Determine the [X, Y] coordinate at the center of the cell enclosing the given text.  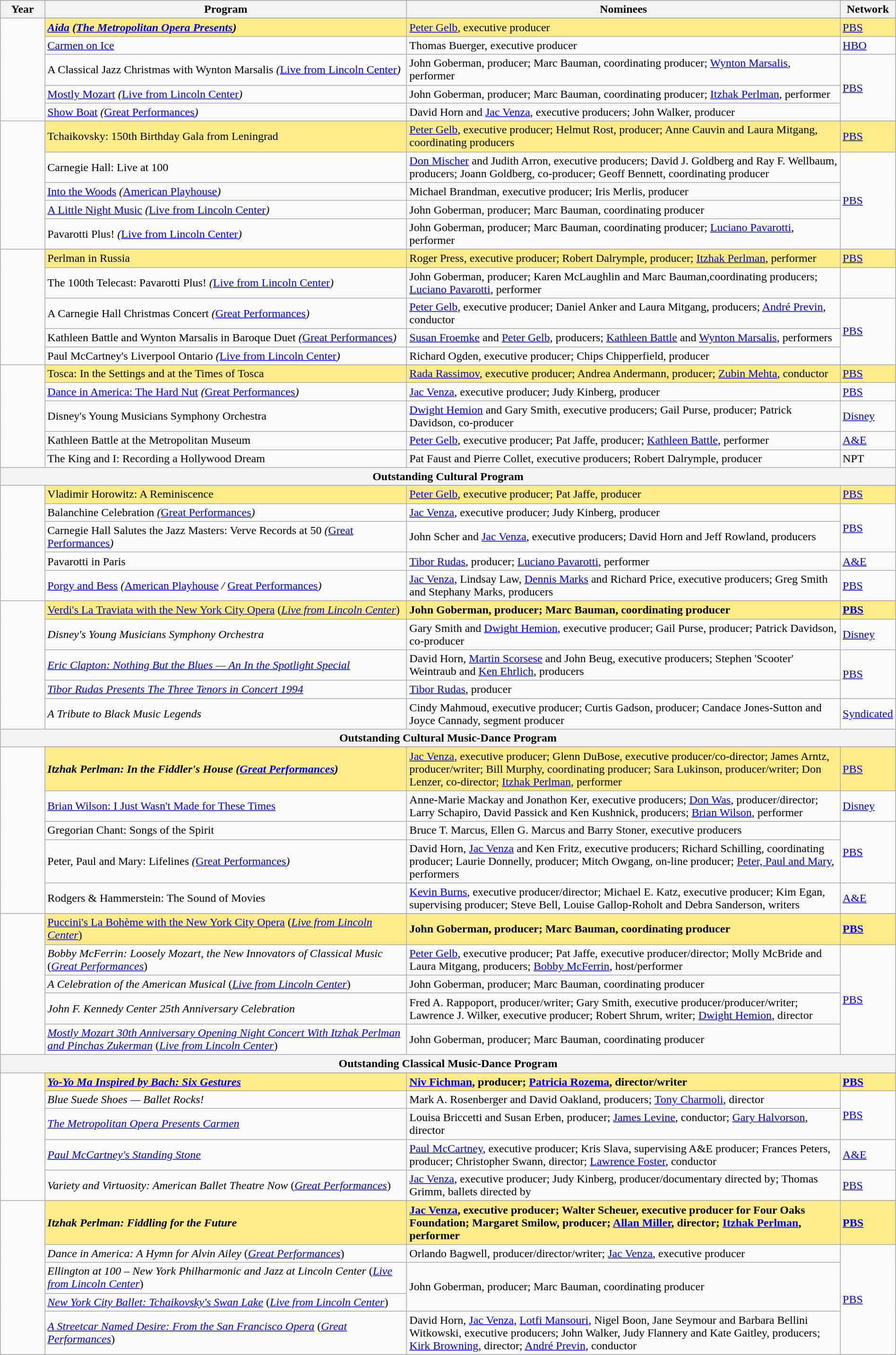
Niv Fichman, producer; Patricia Rozema, director/writer [624, 1082]
Ellington at 100 – New York Philharmonic and Jazz at Lincoln Center (Live from Lincoln Center) [226, 1278]
Aida (The Metropolitan Opera Presents) [226, 27]
Tchaikovsky: 150th Birthday Gala from Leningrad [226, 136]
Carmen on Ice [226, 45]
Tibor Rudas, producer [624, 690]
Peter Gelb, executive producer; Pat Jaffe, executive producer/director; Molly McBride and Laura Mitgang, producers; Bobby McFerrin, host/performer [624, 959]
A Tribute to Black Music Legends [226, 714]
Louisa Briccetti and Susan Erben, producer; James Levine, conductor; Gary Halvorson, director [624, 1124]
Peter Gelb, executive producer [624, 27]
Thomas Buerger, executive producer [624, 45]
Peter Gelb, executive producer; Pat Jaffe, producer; Kathleen Battle, performer [624, 440]
Pavarotti in Paris [226, 561]
Paul McCartney's Liverpool Ontario (Live from Lincoln Center) [226, 356]
HBO [868, 45]
Program [226, 9]
Itzhak Perlman: In the Fiddler's House (Great Performances) [226, 769]
Dance in America: A Hymn for Alvin Ailey (Great Performances) [226, 1253]
Carnegie Hall: Live at 100 [226, 167]
Eric Clapton: Nothing But the Blues — An In the Spotlight Special [226, 665]
NPT [868, 458]
A Celebration of the American Musical (Live from Lincoln Center) [226, 984]
Tibor Rudas, producer; Luciano Pavarotti, performer [624, 561]
John F. Kennedy Center 25th Anniversary Celebration [226, 1009]
Outstanding Cultural Music-Dance Program [448, 738]
Kathleen Battle at the Metropolitan Museum [226, 440]
Paul McCartney's Standing Stone [226, 1155]
Porgy and Bess (American Playhouse / Great Performances) [226, 585]
Rodgers & Hammerstein: The Sound of Movies [226, 898]
Verdi's La Traviata with the New York City Opera (Live from Lincoln Center) [226, 610]
Richard Ogden, executive producer; Chips Chipperfield, producer [624, 356]
Dance in America: The Hard Nut (Great Performances) [226, 392]
Peter, Paul and Mary: Lifelines (Great Performances) [226, 861]
Nominees [624, 9]
Year [23, 9]
Brian Wilson: I Just Wasn't Made for These Times [226, 806]
Show Boat (Great Performances) [226, 112]
David Horn, Martin Scorsese and John Beug, executive producers; Stephen 'Scooter' Weintraub and Ken Ehrlich, producers [624, 665]
Roger Press, executive producer; Robert Dalrymple, producer; Itzhak Perlman, performer [624, 258]
Cindy Mahmoud, executive producer; Curtis Gadson, producer; Candace Jones-Sutton and Joyce Cannady, segment producer [624, 714]
John Goberman, producer; Karen McLaughlin and Marc Bauman,coordinating producers; Luciano Pavarotti, performer [624, 283]
Peter Gelb, executive producer; Helmut Rost, producer; Anne Cauvin and Laura Mitgang, coordinating producers [624, 136]
The Metropolitan Opera Presents Carmen [226, 1124]
Variety and Virtuosity: American Ballet Theatre Now (Great Performances) [226, 1185]
A Little Night Music (Live from Lincoln Center) [226, 209]
Outstanding Classical Music-Dance Program [448, 1063]
Perlman in Russia [226, 258]
John Goberman, producer; Marc Bauman, coordinating producer; Wynton Marsalis, performer [624, 70]
Tibor Rudas Presents The Three Tenors in Concert 1994 [226, 690]
Network [868, 9]
Susan Froemke and Peter Gelb, producers; Kathleen Battle and Wynton Marsalis, performers [624, 338]
Peter Gelb, executive producer; Daniel Anker and Laura Mitgang, producers; André Previn, conductor [624, 314]
A Carnegie Hall Christmas Concert (Great Performances) [226, 314]
A Streetcar Named Desire: From the San Francisco Opera (Great Performances) [226, 1333]
Michael Brandman, executive producer; Iris Merlis, producer [624, 191]
Peter Gelb, executive producer; Pat Jaffe, producer [624, 494]
Syndicated [868, 714]
Bruce T. Marcus, Ellen G. Marcus and Barry Stoner, executive producers [624, 830]
Puccini's La Bohème with the New York City Opera (Live from Lincoln Center) [226, 929]
Into the Woods (American Playhouse) [226, 191]
The King and I: Recording a Hollywood Dream [226, 458]
Balanchine Celebration (Great Performances) [226, 512]
Mark A. Rosenberger and David Oakland, producers; Tony Charmoli, director [624, 1100]
New York City Ballet: Tchaikovsky's Swan Lake (Live from Lincoln Center) [226, 1302]
A Classical Jazz Christmas with Wynton Marsalis (Live from Lincoln Center) [226, 70]
David Horn and Jac Venza, executive producers; John Walker, producer [624, 112]
Kathleen Battle and Wynton Marsalis in Baroque Duet (Great Performances) [226, 338]
Mostly Mozart (Live from Lincoln Center) [226, 94]
The 100th Telecast: Pavarotti Plus! (Live from Lincoln Center) [226, 283]
Jac Venza, executive producer; Judy Kinberg, producer/documentary directed by; Thomas Grimm, ballets directed by [624, 1185]
Vladimir Horowitz: A Reminiscence [226, 494]
Tosca: In the Settings and at the Times of Tosca [226, 374]
Rada Rassimov, executive producer; Andrea Andermann, producer; Zubin Mehta, conductor [624, 374]
Itzhak Perlman: Fiddling for the Future [226, 1223]
John Goberman, producer; Marc Bauman, coordinating producer; Itzhak Perlman, performer [624, 94]
Dwight Hemion and Gary Smith, executive producers; Gail Purse, producer; Patrick Davidson, co-producer [624, 416]
Jac Venza, Lindsay Law, Dennis Marks and Richard Price, executive producers; Greg Smith and Stephany Marks, producers [624, 585]
Blue Suede Shoes — Ballet Rocks! [226, 1100]
John Scher and Jac Venza, executive producers; David Horn and Jeff Rowland, producers [624, 537]
Carnegie Hall Salutes the Jazz Masters: Verve Records at 50 (Great Performances) [226, 537]
Gary Smith and Dwight Hemion, executive producer; Gail Purse, producer; Patrick Davidson, co-producer [624, 634]
Pat Faust and Pierre Collet, executive producers; Robert Dalrymple, producer [624, 458]
Gregorian Chant: Songs of the Spirit [226, 830]
Outstanding Cultural Program [448, 476]
Yo-Yo Ma Inspired by Bach: Six Gestures [226, 1082]
Pavarotti Plus! (Live from Lincoln Center) [226, 233]
Bobby McFerrin: Loosely Mozart, the New Innovators of Classical Music (Great Performances) [226, 959]
John Goberman, producer; Marc Bauman, coordinating producer; Luciano Pavarotti, performer [624, 233]
Orlando Bagwell, producer/director/writer; Jac Venza, executive producer [624, 1253]
Mostly Mozart 30th Anniversary Opening Night Concert With Itzhak Perlman and Pinchas Zukerman (Live from Lincoln Center) [226, 1039]
